From the cell containing the given text, extract its center point as [x, y] coordinate. 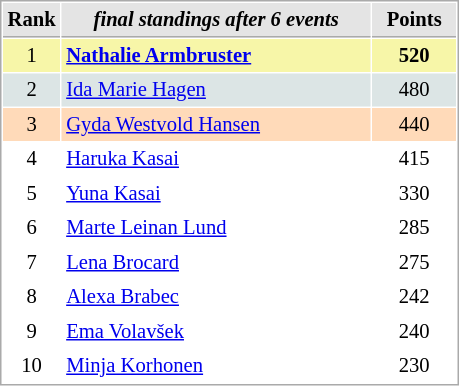
Rank [32, 20]
Yuna Kasai [216, 194]
Minja Korhonen [216, 366]
440 [414, 124]
Ida Marie Hagen [216, 90]
Points [414, 20]
480 [414, 90]
Gyda Westvold Hansen [216, 124]
Ema Volavšek [216, 332]
330 [414, 194]
Nathalie Armbruster [216, 56]
415 [414, 158]
6 [32, 228]
final standings after 6 events [216, 20]
230 [414, 366]
Alexa Brabec [216, 296]
8 [32, 296]
242 [414, 296]
275 [414, 262]
10 [32, 366]
3 [32, 124]
9 [32, 332]
4 [32, 158]
5 [32, 194]
Haruka Kasai [216, 158]
2 [32, 90]
Lena Brocard [216, 262]
240 [414, 332]
7 [32, 262]
Marte Leinan Lund [216, 228]
520 [414, 56]
1 [32, 56]
285 [414, 228]
